For the text-containing cell, return its midpoint in (X, Y) coordinate format. 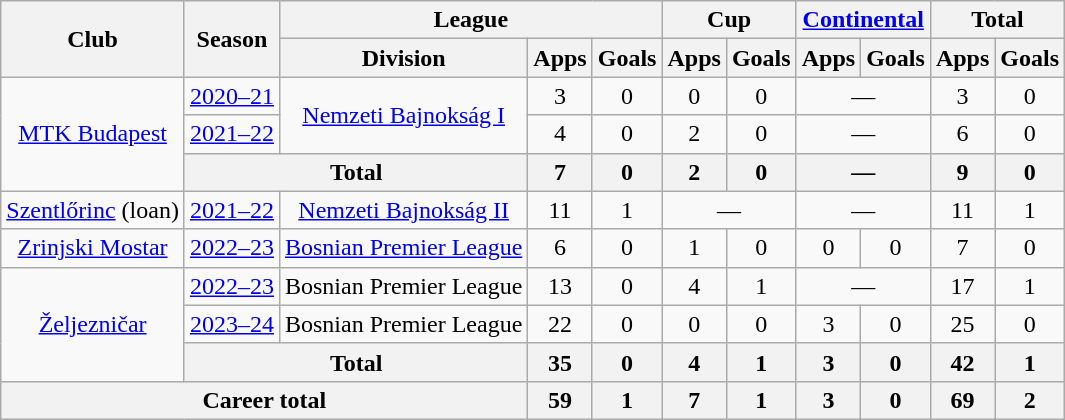
2020–21 (232, 96)
Željezničar (93, 324)
35 (560, 362)
Division (403, 58)
Nemzeti Bajnokság II (403, 210)
25 (962, 324)
9 (962, 172)
Career total (264, 400)
Nemzeti Bajnokság I (403, 115)
42 (962, 362)
59 (560, 400)
22 (560, 324)
13 (560, 286)
Continental (863, 20)
Cup (729, 20)
Szentlőrinc (loan) (93, 210)
2023–24 (232, 324)
Zrinjski Mostar (93, 248)
MTK Budapest (93, 134)
League (470, 20)
Club (93, 39)
17 (962, 286)
Season (232, 39)
69 (962, 400)
